Provide the [X, Y] coordinate of the cell's center where the given text is located.  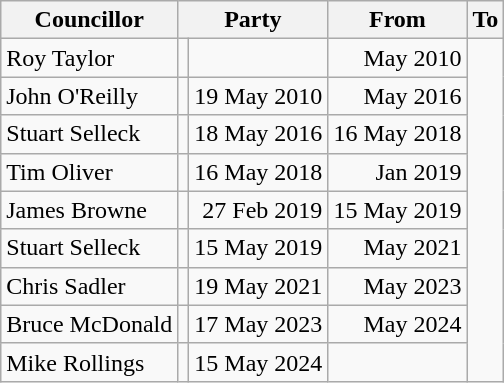
James Browne [90, 210]
May 2021 [398, 248]
27 Feb 2019 [258, 210]
Councillor [90, 20]
May 2024 [398, 324]
18 May 2016 [258, 134]
May 2016 [398, 96]
John O'Reilly [90, 96]
17 May 2023 [258, 324]
Chris Sadler [90, 286]
19 May 2021 [258, 286]
19 May 2010 [258, 96]
From [398, 20]
Tim Oliver [90, 172]
15 May 2024 [258, 362]
Roy Taylor [90, 58]
Jan 2019 [398, 172]
May 2010 [398, 58]
Party [253, 20]
Mike Rollings [90, 362]
Bruce McDonald [90, 324]
To [486, 20]
May 2023 [398, 286]
